Locate the cell with the specified text and output its (x, y) center coordinate. 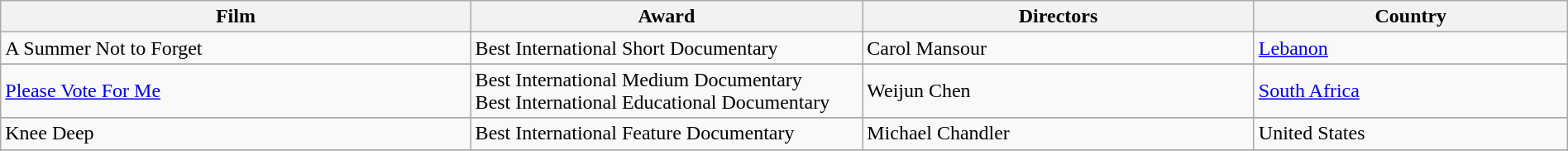
Best International Medium DocumentaryBest International Educational Documentary (667, 91)
Award (667, 17)
Directors (1059, 17)
Lebanon (1411, 48)
Carol Mansour (1059, 48)
Best International Short Documentary (667, 48)
United States (1411, 134)
Knee Deep (236, 134)
Please Vote For Me (236, 91)
A Summer Not to Forget (236, 48)
South Africa (1411, 91)
Country (1411, 17)
Michael Chandler (1059, 134)
Film (236, 17)
Weijun Chen (1059, 91)
Best International Feature Documentary (667, 134)
